Output the (x, y) coordinate of the center of the cell containing the given text.  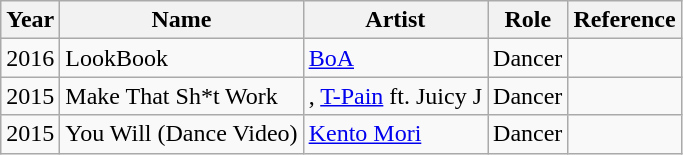
, T-Pain ft. Juicy J (395, 96)
Kento Mori (395, 134)
Make That Sh*t Work (182, 96)
Reference (624, 20)
BoA (395, 58)
LookBook (182, 58)
Name (182, 20)
You Will (Dance Video) (182, 134)
2016 (30, 58)
Role (528, 20)
Year (30, 20)
Artist (395, 20)
